Return the (X, Y) coordinate for the center point of the cell that contains the specified text.  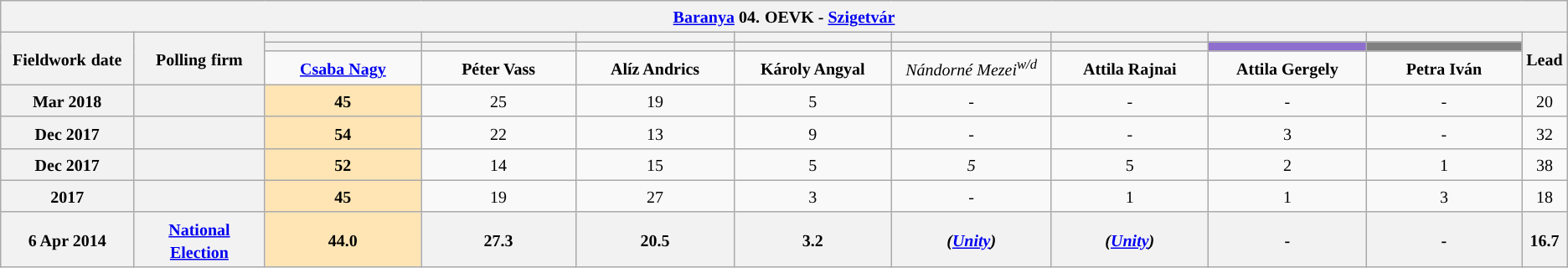
44.0 (343, 240)
20.5 (655, 240)
Mar 2018 (67, 100)
Attila Rajnai (1129, 68)
Lead (1545, 59)
13 (655, 132)
2 (1287, 164)
15 (655, 164)
52 (343, 164)
Fieldwork date (67, 59)
54 (343, 132)
Polling firm (199, 59)
Csaba Nagy (343, 68)
Baranya 04. OEVK - Szigetvár (784, 17)
Petra Iván (1444, 68)
Károly Angyal (812, 68)
25 (499, 100)
32 (1545, 132)
18 (1545, 196)
3.2 (812, 240)
27.3 (499, 240)
20 (1545, 100)
38 (1545, 164)
Attila Gergely (1287, 68)
14 (499, 164)
22 (499, 132)
2017 (67, 196)
National Election (199, 240)
Péter Vass (499, 68)
16.7 (1545, 240)
9 (812, 132)
Alíz Andrics (655, 68)
6 Apr 2014 (67, 240)
27 (655, 196)
Nándorné Mezeiw/d (972, 68)
